Locate the cell with the specified text and output its [X, Y] center coordinate. 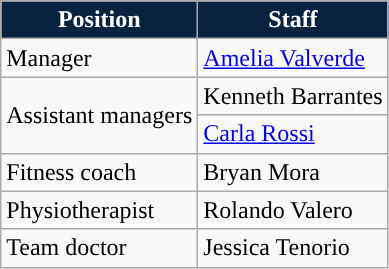
Bryan Mora [293, 172]
Rolando Valero [293, 210]
Fitness coach [100, 172]
Staff [293, 20]
Team doctor [100, 248]
Amelia Valverde [293, 58]
Carla Rossi [293, 134]
Assistant managers [100, 115]
Manager [100, 58]
Jessica Tenorio [293, 248]
Position [100, 20]
Physiotherapist [100, 210]
Kenneth Barrantes [293, 96]
